For the text-containing cell, return its midpoint in [x, y] coordinate format. 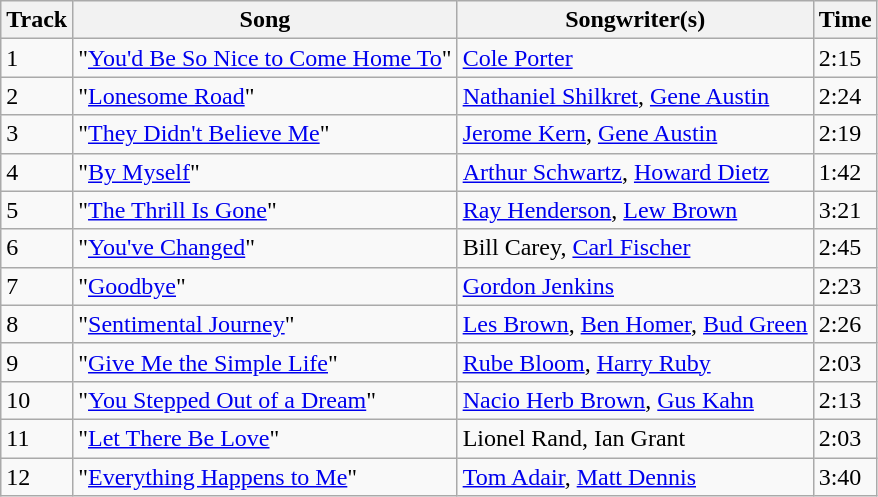
12 [37, 477]
"Goodbye" [265, 286]
"You've Changed" [265, 248]
3:40 [845, 477]
3 [37, 134]
Gordon Jenkins [635, 286]
Time [845, 20]
3:21 [845, 210]
"You'd Be So Nice to Come Home To" [265, 58]
Bill Carey, Carl Fischer [635, 248]
Song [265, 20]
Les Brown, Ben Homer, Bud Green [635, 324]
Songwriter(s) [635, 20]
Nathaniel Shilkret, Gene Austin [635, 96]
9 [37, 362]
1 [37, 58]
Cole Porter [635, 58]
"You Stepped Out of a Dream" [265, 400]
"They Didn't Believe Me" [265, 134]
1:42 [845, 172]
2:15 [845, 58]
2:23 [845, 286]
4 [37, 172]
2:24 [845, 96]
"Let There Be Love" [265, 438]
8 [37, 324]
"Lonesome Road" [265, 96]
"By Myself" [265, 172]
10 [37, 400]
11 [37, 438]
"Sentimental Journey" [265, 324]
5 [37, 210]
Lionel Rand, Ian Grant [635, 438]
Ray Henderson, Lew Brown [635, 210]
"Everything Happens to Me" [265, 477]
2:45 [845, 248]
6 [37, 248]
2:26 [845, 324]
"Give Me the Simple Life" [265, 362]
2 [37, 96]
Track [37, 20]
7 [37, 286]
"The Thrill Is Gone" [265, 210]
Jerome Kern, Gene Austin [635, 134]
2:13 [845, 400]
Nacio Herb Brown, Gus Kahn [635, 400]
Rube Bloom, Harry Ruby [635, 362]
Tom Adair, Matt Dennis [635, 477]
Arthur Schwartz, Howard Dietz [635, 172]
2:19 [845, 134]
